Capture the cell that displays the provided text and extract its (X, Y) central coordinate. 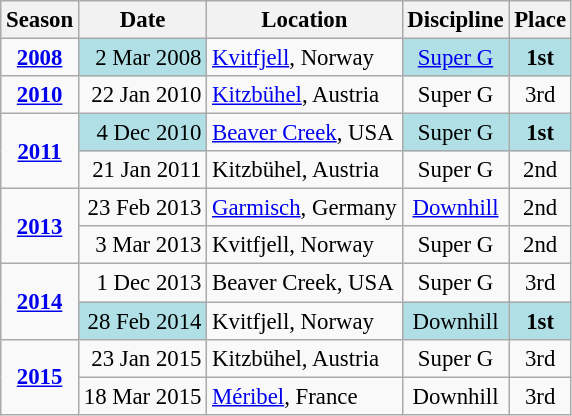
2011 (40, 152)
Discipline (456, 20)
Location (304, 20)
21 Jan 2011 (142, 170)
2 Mar 2008 (142, 58)
Place (540, 20)
Date (142, 20)
28 Feb 2014 (142, 321)
Méribel, France (304, 396)
1 Dec 2013 (142, 283)
2015 (40, 376)
4 Dec 2010 (142, 133)
2008 (40, 58)
Season (40, 20)
3 Mar 2013 (142, 245)
22 Jan 2010 (142, 95)
Garmisch, Germany (304, 208)
18 Mar 2015 (142, 396)
2013 (40, 226)
2010 (40, 95)
23 Jan 2015 (142, 358)
2014 (40, 302)
23 Feb 2013 (142, 208)
